Extract the (X, Y) coordinate from the center of the cell holding the provided text.  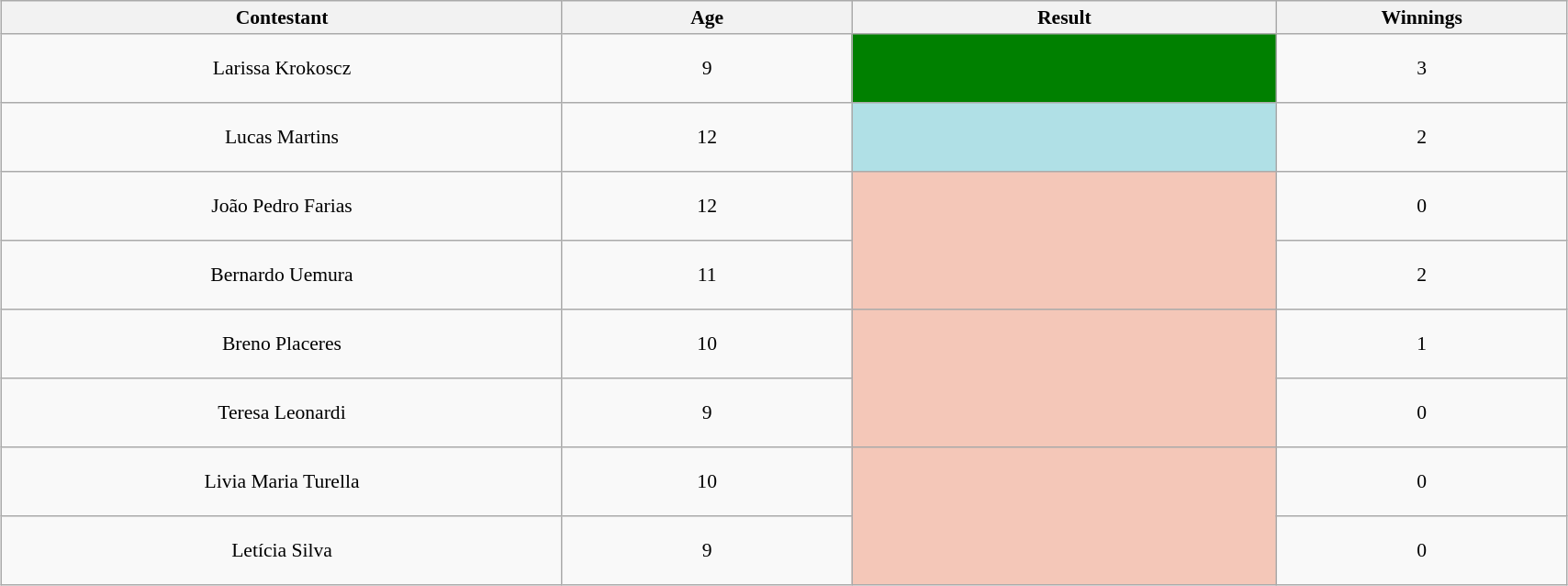
Winnings (1421, 17)
Contestant (283, 17)
Bernardo Uemura (283, 276)
Larissa Krokoscz (283, 68)
Breno Placeres (283, 344)
1 (1421, 344)
Result (1065, 17)
Lucas Martins (283, 138)
11 (707, 276)
Teresa Leonardi (283, 413)
Livia Maria Turella (283, 481)
Age (707, 17)
João Pedro Farias (283, 206)
3 (1421, 68)
Letícia Silva (283, 551)
